Search for the cell housing the specified text and yield its (X, Y) center coordinate. 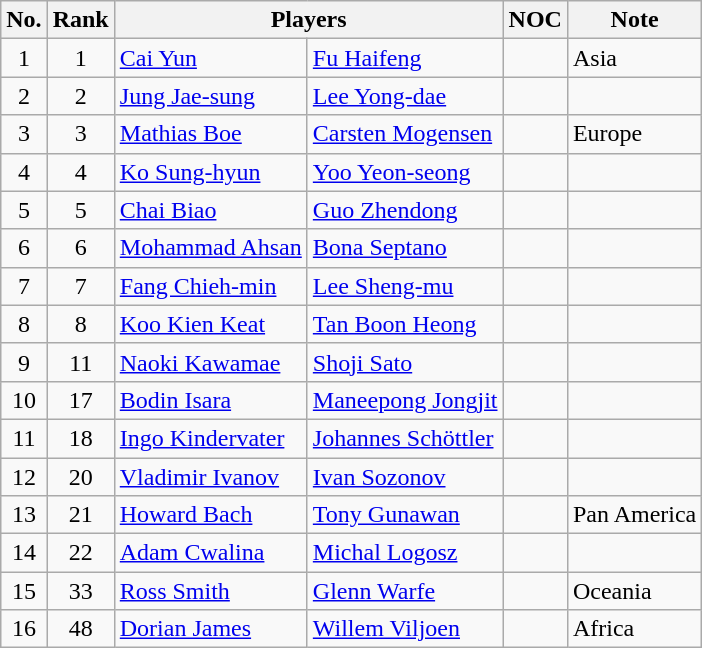
9 (24, 362)
Guo Zhendong (405, 210)
Mathias Boe (210, 134)
20 (80, 477)
Tan Boon Heong (405, 324)
Michal Logosz (405, 553)
No. (24, 20)
Africa (634, 629)
16 (24, 629)
Asia (634, 58)
Chai Biao (210, 210)
Vladimir Ivanov (210, 477)
Tony Gunawan (405, 515)
Note (634, 20)
Lee Yong-dae (405, 96)
Players (308, 20)
Fang Chieh-min (210, 286)
Adam Cwalina (210, 553)
Cai Yun (210, 58)
17 (80, 400)
33 (80, 591)
Dorian James (210, 629)
Ingo Kindervater (210, 438)
Yoo Yeon-seong (405, 172)
NOC (535, 20)
Mohammad Ahsan (210, 248)
13 (24, 515)
Maneepong Jongjit (405, 400)
Ivan Sozonov (405, 477)
Ko Sung-hyun (210, 172)
Koo Kien Keat (210, 324)
Willem Viljoen (405, 629)
Lee Sheng-mu (405, 286)
Bona Septano (405, 248)
15 (24, 591)
48 (80, 629)
Glenn Warfe (405, 591)
Naoki Kawamae (210, 362)
Oceania (634, 591)
10 (24, 400)
Jung Jae-sung (210, 96)
14 (24, 553)
Bodin Isara (210, 400)
Fu Haifeng (405, 58)
Ross Smith (210, 591)
18 (80, 438)
12 (24, 477)
Howard Bach (210, 515)
22 (80, 553)
Europe (634, 134)
Johannes Schöttler (405, 438)
21 (80, 515)
Carsten Mogensen (405, 134)
Shoji Sato (405, 362)
Pan America (634, 515)
Rank (80, 20)
